Search for the cell housing the specified text and yield its (X, Y) center coordinate. 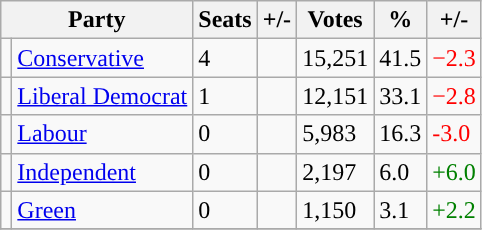
Seats (225, 20)
Labour (102, 134)
% (400, 20)
12,151 (336, 96)
41.5 (400, 58)
5,983 (336, 134)
15,251 (336, 58)
4 (225, 58)
Green (102, 210)
33.1 (400, 96)
+6.0 (454, 172)
1,150 (336, 210)
+2.2 (454, 210)
1 (225, 96)
Independent (102, 172)
3.1 (400, 210)
Party (97, 20)
Votes (336, 20)
16.3 (400, 134)
Conservative (102, 58)
2,197 (336, 172)
−2.8 (454, 96)
Liberal Democrat (102, 96)
-3.0 (454, 134)
−2.3 (454, 58)
6.0 (400, 172)
